Detect which cell encompasses the target text, then output its (x, y) center coordinate. 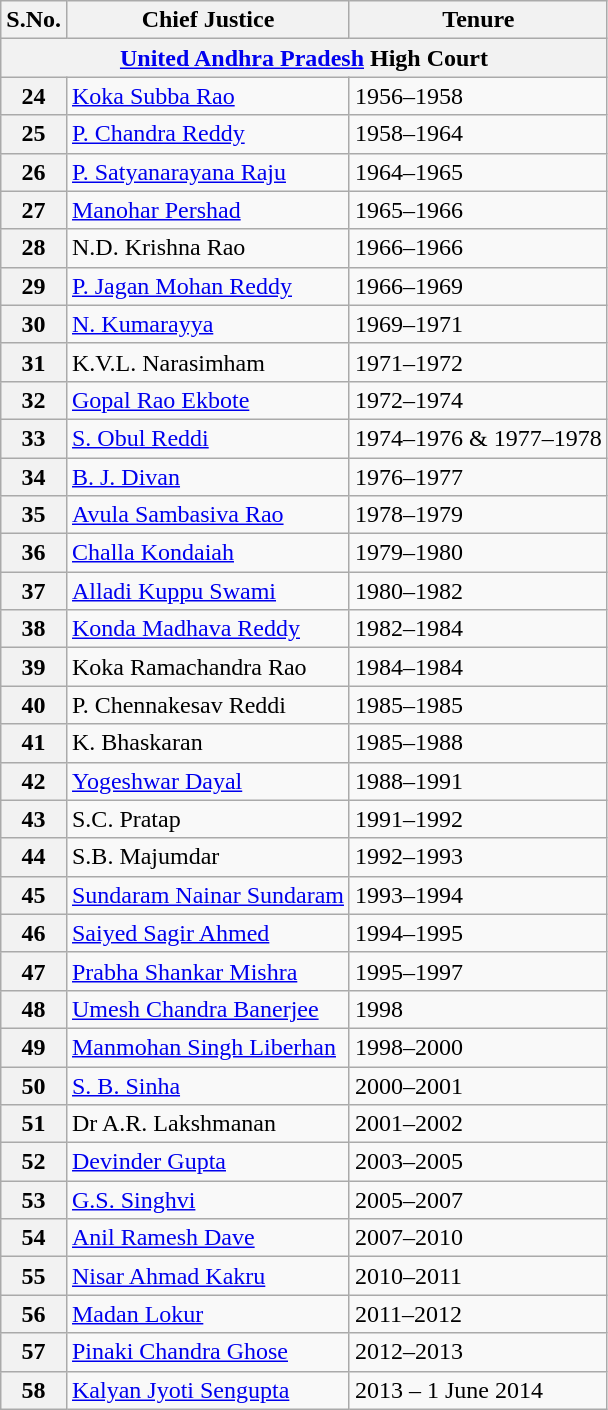
1969–1971 (478, 324)
N.D. Krishna Rao (208, 248)
1965–1966 (478, 210)
27 (34, 210)
Tenure (478, 20)
46 (34, 933)
1971–1972 (478, 362)
2013 – 1 June 2014 (478, 1390)
57 (34, 1352)
1988–1991 (478, 781)
1979–1980 (478, 553)
49 (34, 1047)
2011–2012 (478, 1314)
48 (34, 1009)
55 (34, 1276)
1982–1984 (478, 629)
Nisar Ahmad Kakru (208, 1276)
47 (34, 971)
S.B. Majumdar (208, 857)
1964–1965 (478, 172)
1956–1958 (478, 96)
1993–1994 (478, 895)
Saiyed Sagir Ahmed (208, 933)
53 (34, 1200)
1998 (478, 1009)
2012–2013 (478, 1352)
24 (34, 96)
1966–1966 (478, 248)
Alladi Kuppu Swami (208, 591)
B. J. Divan (208, 477)
2005–2007 (478, 1200)
1992–1993 (478, 857)
Umesh Chandra Banerjee (208, 1009)
United Andhra Pradesh High Court (304, 58)
Yogeshwar Dayal (208, 781)
54 (34, 1238)
Avula Sambasiva Rao (208, 515)
45 (34, 895)
Manmohan Singh Liberhan (208, 1047)
34 (34, 477)
P. Chennakesav Reddi (208, 705)
K.V.L. Narasimham (208, 362)
50 (34, 1085)
Sundaram Nainar Sundaram (208, 895)
40 (34, 705)
1972–1974 (478, 400)
Prabha Shankar Mishra (208, 971)
1976–1977 (478, 477)
Anil Ramesh Dave (208, 1238)
43 (34, 819)
35 (34, 515)
1984–1984 (478, 667)
1995–1997 (478, 971)
2001–2002 (478, 1124)
58 (34, 1390)
P. Chandra Reddy (208, 134)
41 (34, 743)
1974–1976 & 1977–1978 (478, 438)
32 (34, 400)
1998–2000 (478, 1047)
Devinder Gupta (208, 1162)
Konda Madhava Reddy (208, 629)
1978–1979 (478, 515)
S.No. (34, 20)
S.C. Pratap (208, 819)
2003–2005 (478, 1162)
42 (34, 781)
33 (34, 438)
28 (34, 248)
Madan Lokur (208, 1314)
1985–1988 (478, 743)
38 (34, 629)
39 (34, 667)
Chief Justice (208, 20)
2010–2011 (478, 1276)
Pinaki Chandra Ghose (208, 1352)
2000–2001 (478, 1085)
51 (34, 1124)
1966–1969 (478, 286)
S. B. Sinha (208, 1085)
P. Jagan Mohan Reddy (208, 286)
26 (34, 172)
44 (34, 857)
1985–1985 (478, 705)
1994–1995 (478, 933)
25 (34, 134)
N. Kumarayya (208, 324)
Koka Subba Rao (208, 96)
56 (34, 1314)
36 (34, 553)
Dr A.R. Lakshmanan (208, 1124)
S. Obul Reddi (208, 438)
Challa Kondaiah (208, 553)
29 (34, 286)
Manohar Pershad (208, 210)
1958–1964 (478, 134)
K. Bhaskaran (208, 743)
Gopal Rao Ekbote (208, 400)
52 (34, 1162)
37 (34, 591)
1980–1982 (478, 591)
Koka Ramachandra Rao (208, 667)
30 (34, 324)
1991–1992 (478, 819)
P. Satyanarayana Raju (208, 172)
G.S. Singhvi (208, 1200)
2007–2010 (478, 1238)
Kalyan Jyoti Sengupta (208, 1390)
31 (34, 362)
